Detect which cell encompasses the target text, then output its (X, Y) center coordinate. 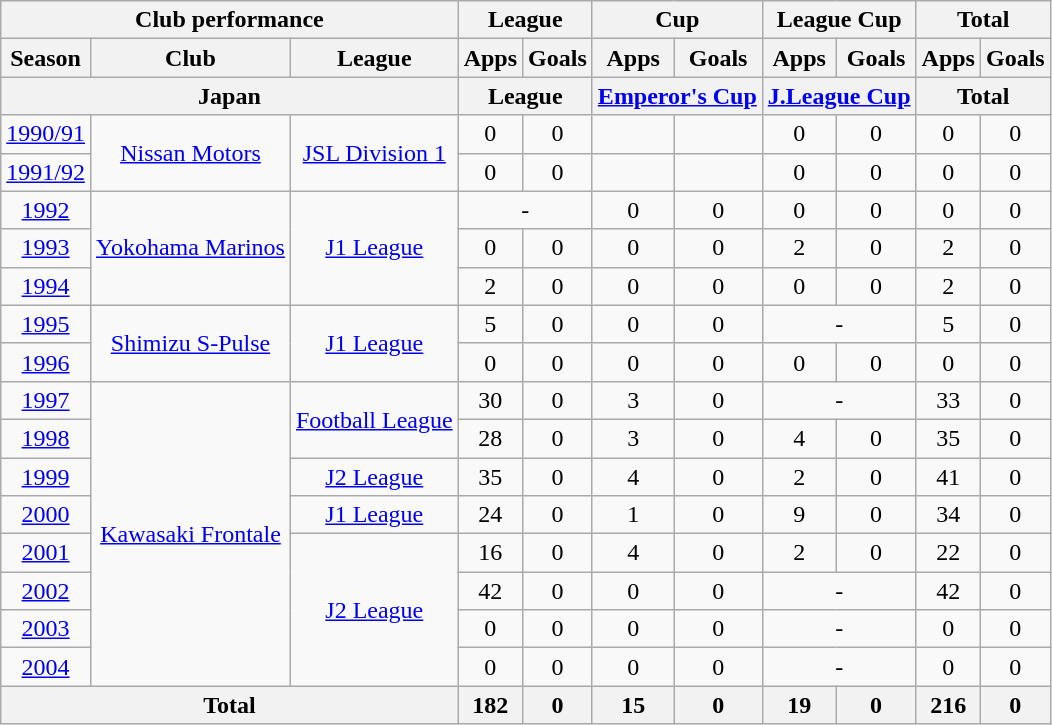
1991/92 (46, 172)
Shimizu S-Pulse (190, 343)
2002 (46, 591)
1996 (46, 362)
1997 (46, 400)
41 (948, 477)
J.League Cup (839, 96)
Emperor's Cup (677, 96)
1990/91 (46, 134)
34 (948, 515)
2000 (46, 515)
2004 (46, 667)
Season (46, 58)
Nissan Motors (190, 153)
1994 (46, 286)
22 (948, 553)
Yokohama Marinos (190, 248)
15 (633, 705)
1 (633, 515)
Kawasaki Frontale (190, 533)
1993 (46, 248)
2003 (46, 629)
33 (948, 400)
1999 (46, 477)
28 (490, 438)
1995 (46, 324)
Club (190, 58)
Japan (230, 96)
1998 (46, 438)
JSL Division 1 (374, 153)
Football League (374, 419)
16 (490, 553)
Cup (677, 20)
216 (948, 705)
2001 (46, 553)
24 (490, 515)
9 (799, 515)
1992 (46, 210)
30 (490, 400)
182 (490, 705)
Club performance (230, 20)
League Cup (839, 20)
19 (799, 705)
